Return [x, y] of the center of cell containing provided text 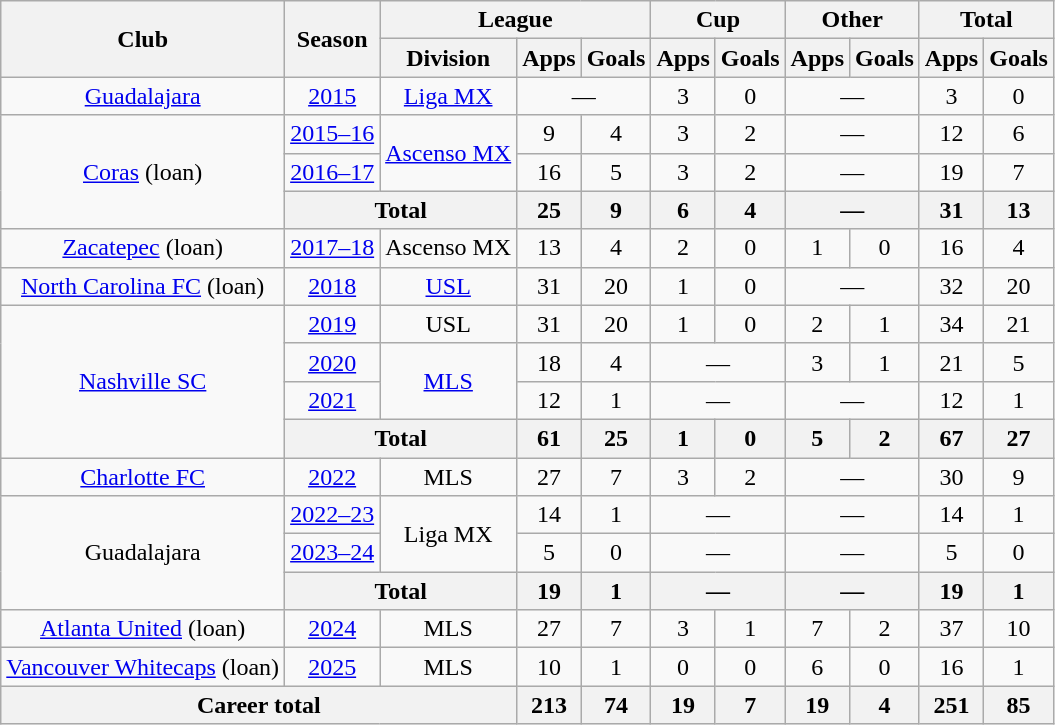
2015–16 [332, 134]
Zacatepec (loan) [143, 248]
85 [1019, 705]
251 [951, 705]
213 [549, 705]
2024 [332, 629]
2019 [332, 324]
League [516, 20]
Cup [718, 20]
2021 [332, 400]
Division [448, 58]
Career total [259, 705]
18 [549, 362]
2015 [332, 96]
2018 [332, 286]
74 [616, 705]
2023–24 [332, 553]
34 [951, 324]
67 [951, 438]
Charlotte FC [143, 477]
Other [852, 20]
2022–23 [332, 515]
2022 [332, 477]
2020 [332, 362]
Club [143, 39]
2025 [332, 667]
61 [549, 438]
North Carolina FC (loan) [143, 286]
Atlanta United (loan) [143, 629]
2016–17 [332, 172]
Coras (loan) [143, 172]
Season [332, 39]
32 [951, 286]
30 [951, 477]
Vancouver Whitecaps (loan) [143, 667]
Nashville SC [143, 381]
2017–18 [332, 248]
37 [951, 629]
